Locate the cell with the specified text and output its [X, Y] center coordinate. 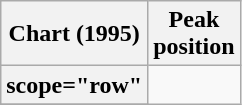
scope="row" [74, 85]
Peakposition [194, 34]
Chart (1995) [74, 34]
